Determine the (x, y) coordinate at the center of the cell enclosing the given text.  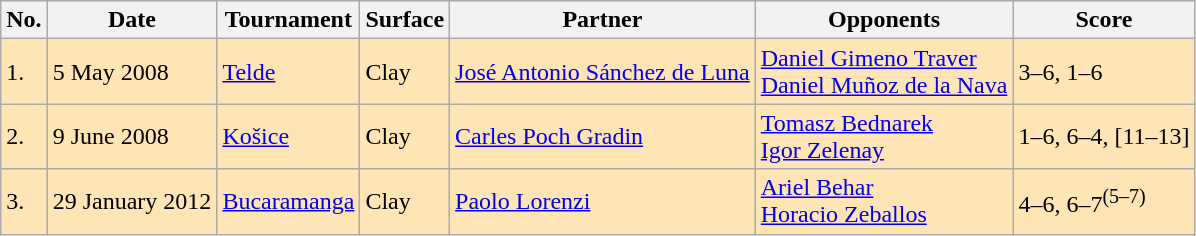
Carles Poch Gradin (603, 136)
José Antonio Sánchez de Luna (603, 72)
1–6, 6–4, [11–13] (1104, 136)
Opponents (884, 20)
Ariel Behar Horacio Zeballos (884, 202)
No. (24, 20)
5 May 2008 (132, 72)
Tournament (288, 20)
1. (24, 72)
29 January 2012 (132, 202)
Paolo Lorenzi (603, 202)
9 June 2008 (132, 136)
3. (24, 202)
Date (132, 20)
Daniel Gimeno Traver Daniel Muñoz de la Nava (884, 72)
Košice (288, 136)
4–6, 6–7(5–7) (1104, 202)
3–6, 1–6 (1104, 72)
Telde (288, 72)
2. (24, 136)
Surface (405, 20)
Partner (603, 20)
Tomasz Bednarek Igor Zelenay (884, 136)
Score (1104, 20)
Bucaramanga (288, 202)
